Search for the cell housing the specified text and yield its [x, y] center coordinate. 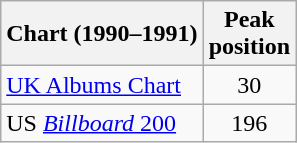
Chart (1990–1991) [102, 34]
30 [249, 85]
196 [249, 123]
Peakposition [249, 34]
UK Albums Chart [102, 85]
US Billboard 200 [102, 123]
